For the text-containing cell, return its midpoint in (x, y) coordinate format. 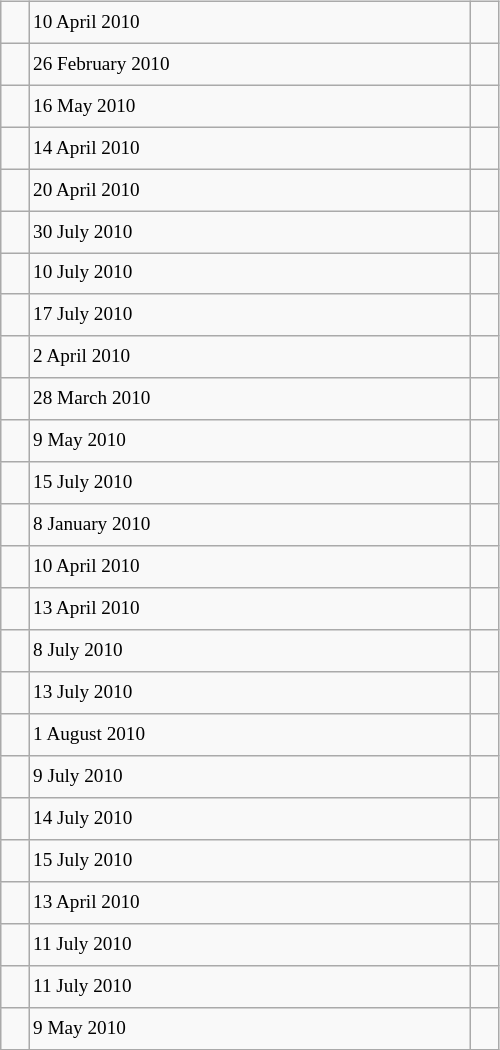
14 April 2010 (249, 148)
8 July 2010 (249, 651)
17 July 2010 (249, 315)
13 July 2010 (249, 693)
2 April 2010 (249, 357)
10 July 2010 (249, 274)
8 January 2010 (249, 525)
1 August 2010 (249, 735)
14 July 2010 (249, 819)
28 March 2010 (249, 399)
20 April 2010 (249, 190)
9 July 2010 (249, 777)
26 February 2010 (249, 64)
16 May 2010 (249, 106)
30 July 2010 (249, 232)
